Detect which cell encompasses the target text, then output its (X, Y) center coordinate. 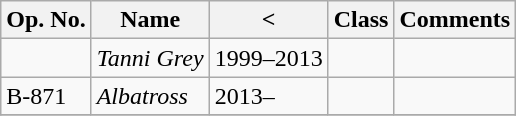
2013– (268, 96)
Name (150, 20)
Class (361, 20)
Tanni Grey (150, 58)
Albatross (150, 96)
< (268, 20)
1999–2013 (268, 58)
Op. No. (46, 20)
Comments (455, 20)
B-871 (46, 96)
